Pinpoint the cell where the given text exists, returning its [x, y] midpoint coordinate. 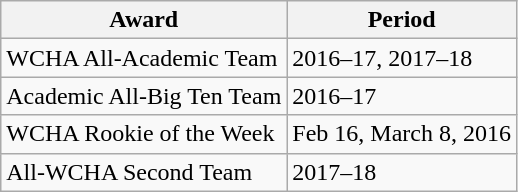
All-WCHA Second Team [144, 172]
Feb 16, March 8, 2016 [402, 134]
2016–17, 2017–18 [402, 58]
Award [144, 20]
2017–18 [402, 172]
Period [402, 20]
WCHA Rookie of the Week [144, 134]
Academic All-Big Ten Team [144, 96]
2016–17 [402, 96]
WCHA All-Academic Team [144, 58]
